Output the [X, Y] coordinate of the center of the cell containing the given text.  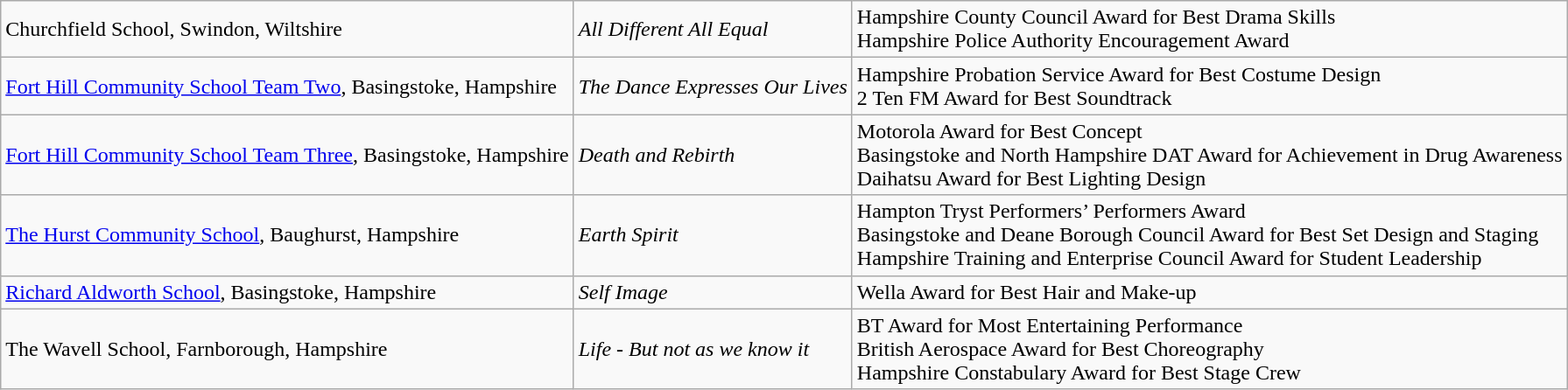
Hampshire County Council Award for Best Drama SkillsHampshire Police Authority Encouragement Award [1210, 30]
The Hurst Community School, Baughurst, Hampshire [287, 235]
Earth Spirit [713, 235]
Churchfield School, Swindon, Wiltshire [287, 30]
Motorola Award for Best ConceptBasingstoke and North Hampshire DAT Award for Achievement in Drug AwarenessDaihatsu Award for Best Lighting Design [1210, 155]
The Dance Expresses Our Lives [713, 86]
All Different All Equal [713, 30]
The Wavell School, Farnborough, Hampshire [287, 349]
Fort Hill Community School Team Three, Basingstoke, Hampshire [287, 155]
Richard Aldworth School, Basingstoke, Hampshire [287, 292]
Hampshire Probation Service Award for Best Costume Design2 Ten FM Award for Best Soundtrack [1210, 86]
Life - But not as we know it [713, 349]
Self Image [713, 292]
BT Award for Most Entertaining PerformanceBritish Aerospace Award for Best ChoreographyHampshire Constabulary Award for Best Stage Crew [1210, 349]
Death and Rebirth [713, 155]
Wella Award for Best Hair and Make-up [1210, 292]
Fort Hill Community School Team Two, Basingstoke, Hampshire [287, 86]
